Locate the cell with the specified text and output its (x, y) center coordinate. 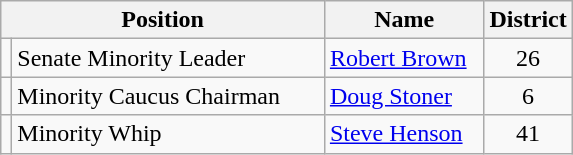
6 (528, 96)
Minority Whip (168, 134)
Minority Caucus Chairman (168, 96)
Robert Brown (404, 58)
41 (528, 134)
Position (163, 20)
Name (404, 20)
Senate Minority Leader (168, 58)
Doug Stoner (404, 96)
District (528, 20)
26 (528, 58)
Steve Henson (404, 134)
